Locate the cell with the specified text and output its [x, y] center coordinate. 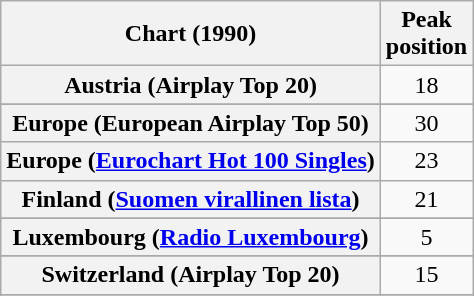
Finland (Suomen virallinen lista) [191, 199]
18 [426, 85]
Peakposition [426, 34]
Switzerland (Airplay Top 20) [191, 275]
Austria (Airplay Top 20) [191, 85]
Europe (Eurochart Hot 100 Singles) [191, 161]
30 [426, 123]
23 [426, 161]
Europe (European Airplay Top 50) [191, 123]
Chart (1990) [191, 34]
5 [426, 237]
15 [426, 275]
Luxembourg (Radio Luxembourg) [191, 237]
21 [426, 199]
